Capture the cell that displays the provided text and extract its [x, y] central coordinate. 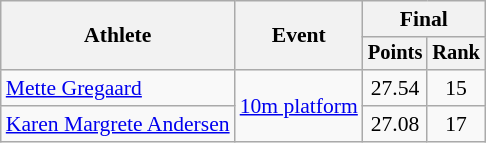
17 [456, 124]
15 [456, 88]
Karen Margrete Andersen [118, 124]
27.08 [395, 124]
Athlete [118, 36]
10m platform [299, 106]
Event [299, 36]
27.54 [395, 88]
Final [424, 19]
Points [395, 54]
Mette Gregaard [118, 88]
Rank [456, 54]
